Search for the cell housing the specified text and yield its (X, Y) center coordinate. 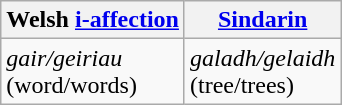
Sindarin (262, 20)
gair/geiriau(word/words) (93, 72)
galadh/gelaidh(tree/trees) (262, 72)
Welsh i-affection (93, 20)
